Scan for the cell matching the given text and deliver its [X, Y] coordinate at center. 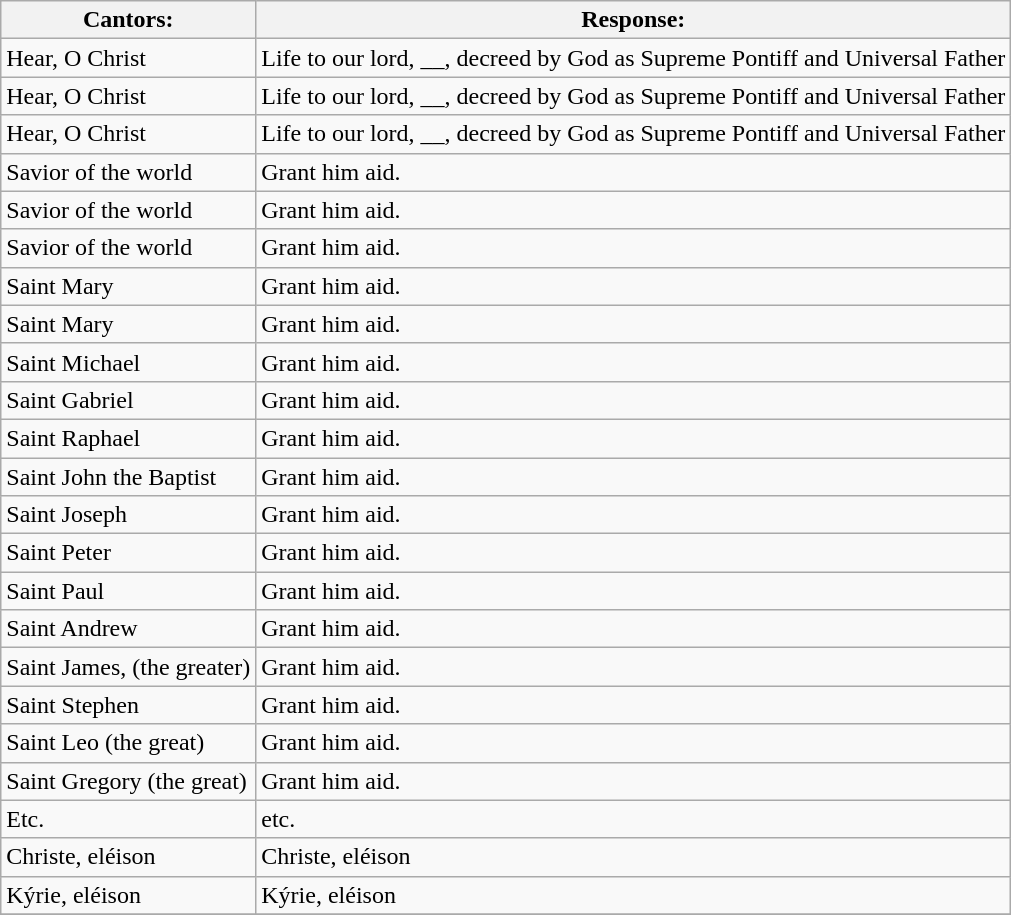
Saint Leo (the great) [128, 743]
Saint Michael [128, 362]
Saint Gregory (the great) [128, 781]
Saint John the Baptist [128, 477]
Saint James, (the greater) [128, 667]
Saint Andrew [128, 629]
Saint Stephen [128, 705]
Response: [634, 20]
Saint Gabriel [128, 400]
Saint Joseph [128, 515]
Saint Peter [128, 553]
Etc. [128, 819]
Saint Raphael [128, 438]
Saint Paul [128, 591]
Cantors: [128, 20]
etc. [634, 819]
